Locate the cell with the specified text and output its (X, Y) center coordinate. 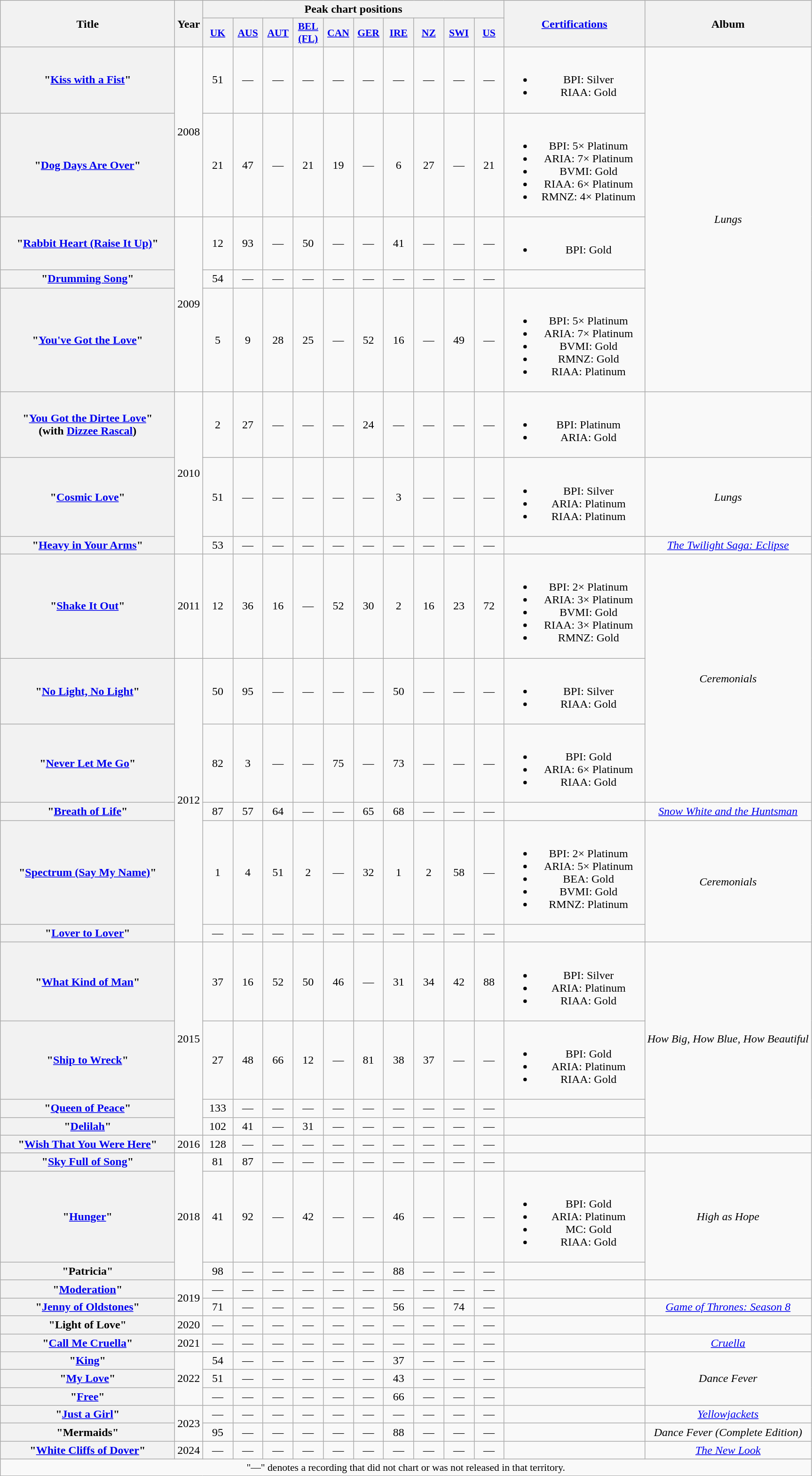
2021 (189, 1342)
32 (369, 873)
"Heavy in Your Arms" (87, 545)
UK (218, 33)
72 (489, 606)
68 (399, 812)
"Rabbit Heart (Raise It Up)" (87, 244)
BPI: PlatinumARIA: Gold (575, 425)
93 (248, 244)
23 (459, 606)
43 (399, 1379)
BPI: 2× PlatinumARIA: 5× PlatinumBEA: GoldBVMI: GoldRMNZ: Platinum (575, 873)
Dance Fever (Complete Edition) (728, 1432)
2015 (189, 1039)
Cruella (728, 1342)
24 (369, 425)
The Twilight Saga: Eclipse (728, 545)
2010 (189, 473)
49 (459, 339)
2012 (189, 800)
GER (369, 33)
4 (248, 873)
82 (218, 764)
"No Light, No Light" (87, 691)
"Kiss with a Fist" (87, 80)
"Mermaids" (87, 1432)
How Big, How Blue, How Beautiful (728, 1039)
"Breath of Life" (87, 812)
BPI: 5× PlatinumARIA: 7× PlatinumBVMI: GoldRMNZ: GoldRIAA: Platinum (575, 339)
"Call Me Cruella" (87, 1342)
64 (278, 812)
2016 (189, 1144)
"My Love" (87, 1379)
58 (459, 873)
56 (399, 1307)
2011 (189, 606)
75 (338, 764)
133 (218, 1108)
2018 (189, 1216)
128 (218, 1144)
"Light of Love" (87, 1325)
Certifications (575, 24)
"Just a Girl" (87, 1414)
5 (218, 339)
34 (429, 982)
AUT (278, 33)
"—" denotes a recording that did not chart or was not released in that territory. (406, 1468)
BPI: 2× PlatinumARIA: 3× PlatinumBVMI: GoldRIAA: 3× PlatinumRMNZ: Gold (575, 606)
Peak chart positions (354, 9)
74 (459, 1307)
Yellowjackets (728, 1414)
Snow White and the Huntsman (728, 812)
Dance Fever (728, 1379)
2020 (189, 1325)
"Jenny of Oldstones" (87, 1307)
SWI (459, 33)
"Dog Days Are Over" (87, 165)
"What Kind of Man" (87, 982)
"Drumming Song" (87, 279)
9 (248, 339)
AUS (248, 33)
"Spectrum (Say My Name)" (87, 873)
6 (399, 165)
BPI: GoldARIA: PlatinumRIAA: Gold (575, 1060)
"Free" (87, 1397)
The New Look (728, 1450)
98 (218, 1271)
BPI: GoldARIA: PlatinumMC: GoldRIAA: Gold (575, 1216)
47 (248, 165)
High as Hope (728, 1216)
"Shake It Out" (87, 606)
28 (278, 339)
102 (218, 1126)
BPI: GoldARIA: 6× PlatinumRIAA: Gold (575, 764)
38 (399, 1060)
"Wish That You Were Here" (87, 1144)
53 (218, 545)
Year (189, 24)
2022 (189, 1379)
92 (248, 1216)
2008 (189, 132)
"Hunger" (87, 1216)
"King" (87, 1361)
57 (248, 812)
2024 (189, 1450)
2009 (189, 304)
"Cosmic Love" (87, 497)
71 (218, 1307)
BEL(FL) (308, 33)
US (489, 33)
"Queen of Peace" (87, 1108)
"Ship to Wreck" (87, 1060)
BPI: SilverARIA: PlatinumRIAA: Gold (575, 982)
NZ (429, 33)
36 (248, 606)
CAN (338, 33)
"Delilah" (87, 1126)
Title (87, 24)
"Patricia" (87, 1271)
"You've Got the Love" (87, 339)
Game of Thrones: Season 8 (728, 1307)
73 (399, 764)
BPI: Gold (575, 244)
19 (338, 165)
2019 (189, 1298)
"White Cliffs of Dover" (87, 1450)
65 (369, 812)
2023 (189, 1423)
30 (369, 606)
IRE (399, 33)
BPI: 5× PlatinumARIA: 7× PlatinumBVMI: GoldRIAA: 6× PlatinumRMNZ: 4× Platinum (575, 165)
"Lover to Lover" (87, 933)
"Never Let Me Go" (87, 764)
"Moderation" (87, 1289)
"Sky Full of Song" (87, 1162)
25 (308, 339)
BPI: SilverARIA: PlatinumRIAA: Platinum (575, 497)
48 (248, 1060)
"You Got the Dirtee Love"(with Dizzee Rascal) (87, 425)
Album (728, 24)
